Identify which cell holds the provided text, then report its (X, Y) central coordinate. 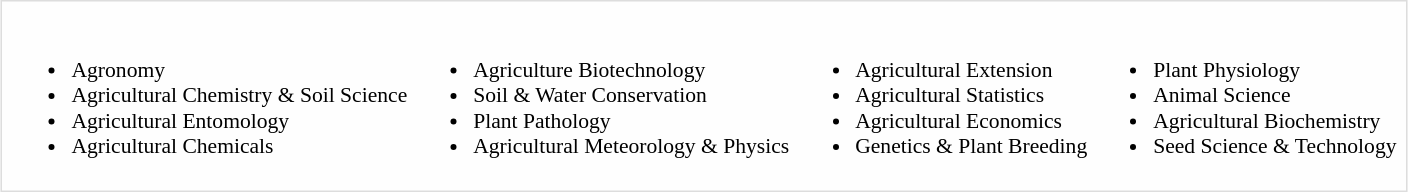
AgronomyAgricultural Chemistry & Soil ScienceAgricultural EntomologyAgricultural Chemicals (210, 96)
Agricultural ExtensionAgricultural StatisticsAgricultural EconomicsGenetics & Plant Breeding (942, 96)
Plant PhysiologyAnimal ScienceAgricultural BiochemistrySeed Science & Technology (1245, 96)
Agriculture BiotechnologySoil & Water ConservationPlant PathologyAgricultural Meteorology & Physics (602, 96)
